Capture the cell that displays the provided text and extract its [X, Y] central coordinate. 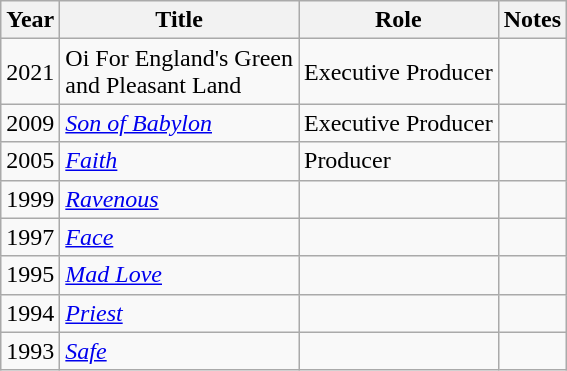
Safe [180, 351]
Year [30, 20]
Oi For England's Greenand Pleasant Land [180, 72]
1995 [30, 275]
1993 [30, 351]
Son of Babylon [180, 123]
2009 [30, 123]
2021 [30, 72]
Notes [532, 20]
1999 [30, 199]
Producer [398, 161]
Mad Love [180, 275]
1994 [30, 313]
1997 [30, 237]
Face [180, 237]
Priest [180, 313]
Title [180, 20]
Ravenous [180, 199]
Role [398, 20]
Faith [180, 161]
2005 [30, 161]
